Identify which cell holds the provided text, then report its (X, Y) central coordinate. 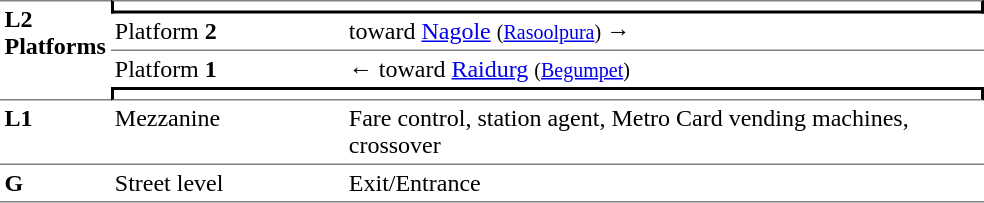
Mezzanine (227, 132)
Street level (227, 184)
Platform 1 (227, 69)
Exit/Entrance (664, 184)
L1 (55, 132)
L2Platforms (55, 50)
G (55, 184)
toward Nagole (Rasoolpura) → (664, 33)
← toward Raidurg (Begumpet) (664, 69)
Fare control, station agent, Metro Card vending machines, crossover (664, 132)
Platform 2 (227, 33)
